Find where the given text appears and provide that cell's center as (X, Y) coordinate. 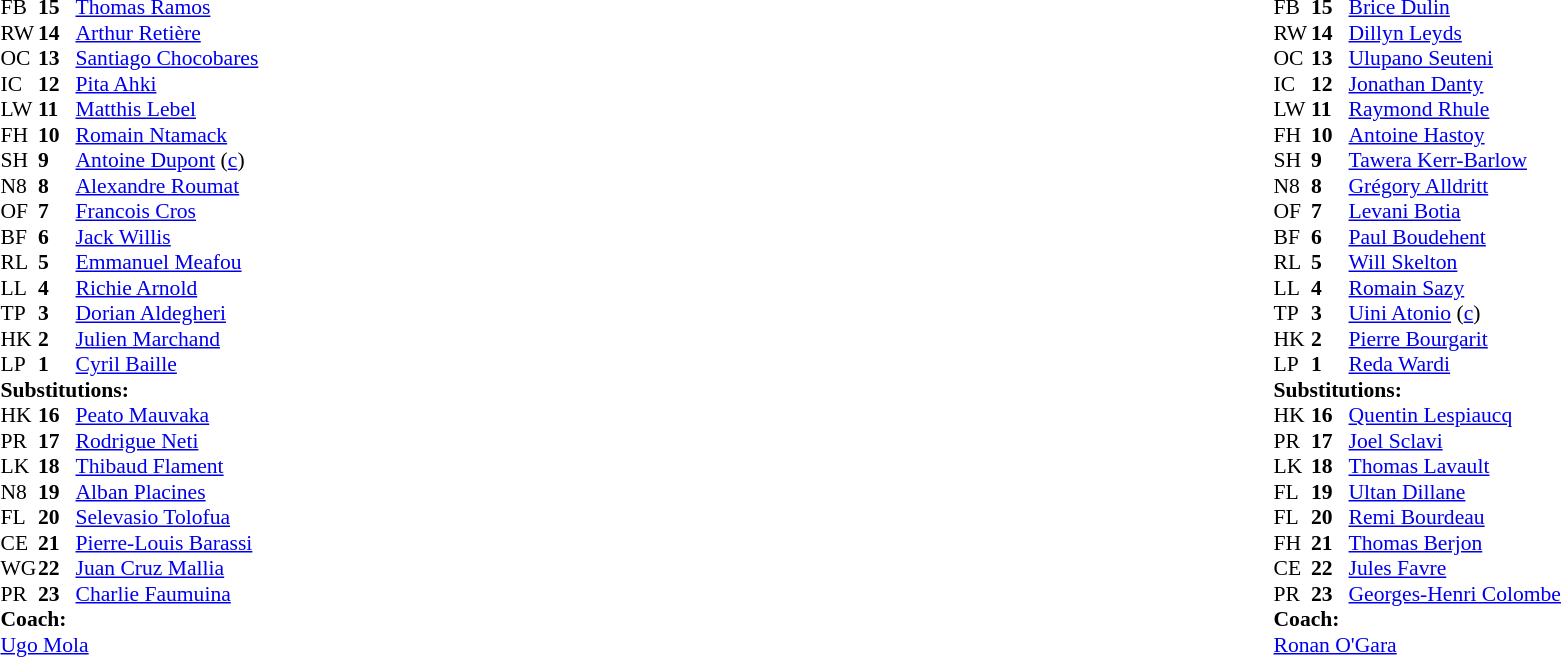
Alexandre Roumat (168, 186)
Antoine Hastoy (1455, 135)
Romain Ntamack (168, 135)
Dorian Aldegheri (168, 313)
Thibaud Flament (168, 467)
Dillyn Leyds (1455, 33)
Thomas Berjon (1455, 543)
Antoine Dupont (c) (168, 161)
Julien Marchand (168, 339)
Alban Placines (168, 492)
Cyril Baille (168, 365)
Pita Ahki (168, 84)
Jules Favre (1455, 569)
Ultan Dillane (1455, 492)
WG (19, 569)
Charlie Faumuina (168, 594)
Reda Wardi (1455, 365)
Richie Arnold (168, 288)
Matthis Lebel (168, 109)
Tawera Kerr-Barlow (1455, 161)
Arthur Retière (168, 33)
Ulupano Seuteni (1455, 59)
Peato Mauvaka (168, 415)
Pierre-Louis Barassi (168, 543)
Remi Bourdeau (1455, 517)
Thomas Lavault (1455, 467)
Juan Cruz Mallia (168, 569)
Paul Boudehent (1455, 237)
Quentin Lespiaucq (1455, 415)
Rodrigue Neti (168, 441)
Romain Sazy (1455, 288)
Santiago Chocobares (168, 59)
Raymond Rhule (1455, 109)
Francois Cros (168, 211)
Jonathan Danty (1455, 84)
Selevasio Tolofua (168, 517)
Georges-Henri Colombe (1455, 594)
Pierre Bourgarit (1455, 339)
Jack Willis (168, 237)
Grégory Alldritt (1455, 186)
Levani Botia (1455, 211)
Joel Sclavi (1455, 441)
Uini Atonio (c) (1455, 313)
Will Skelton (1455, 263)
Emmanuel Meafou (168, 263)
